Scan for the cell matching the given text and deliver its (X, Y) coordinate at center. 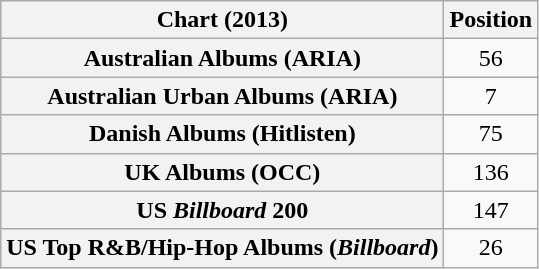
75 (491, 134)
UK Albums (OCC) (222, 172)
26 (491, 248)
147 (491, 210)
US Top R&B/Hip-Hop Albums (Billboard) (222, 248)
Position (491, 20)
Australian Urban Albums (ARIA) (222, 96)
Australian Albums (ARIA) (222, 58)
56 (491, 58)
Chart (2013) (222, 20)
US Billboard 200 (222, 210)
7 (491, 96)
Danish Albums (Hitlisten) (222, 134)
136 (491, 172)
